Detect which cell encompasses the target text, then output its (x, y) center coordinate. 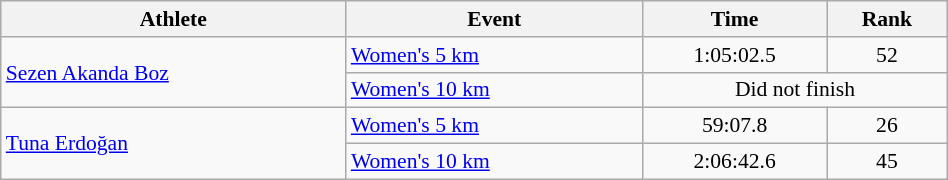
Rank (888, 19)
Event (494, 19)
26 (888, 126)
52 (888, 55)
Athlete (174, 19)
Sezen Akanda Boz (174, 72)
45 (888, 162)
2:06:42.6 (735, 162)
Did not finish (796, 90)
1:05:02.5 (735, 55)
59:07.8 (735, 126)
Tuna Erdoğan (174, 144)
Time (735, 19)
